Find where the given text appears and provide that cell's center as [X, Y] coordinate. 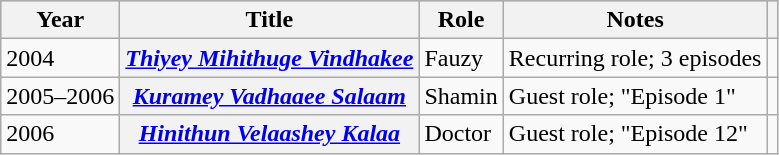
Guest role; "Episode 12" [635, 134]
Role [461, 20]
2004 [60, 58]
Notes [635, 20]
Hinithun Velaashey Kalaa [270, 134]
Guest role; "Episode 1" [635, 96]
Doctor [461, 134]
Title [270, 20]
Year [60, 20]
Shamin [461, 96]
Thiyey Mihithuge Vindhakee [270, 58]
2005–2006 [60, 96]
Kuramey Vadhaaee Salaam [270, 96]
2006 [60, 134]
Fauzy [461, 58]
Recurring role; 3 episodes [635, 58]
